Identify which cell holds the provided text, then report its [x, y] central coordinate. 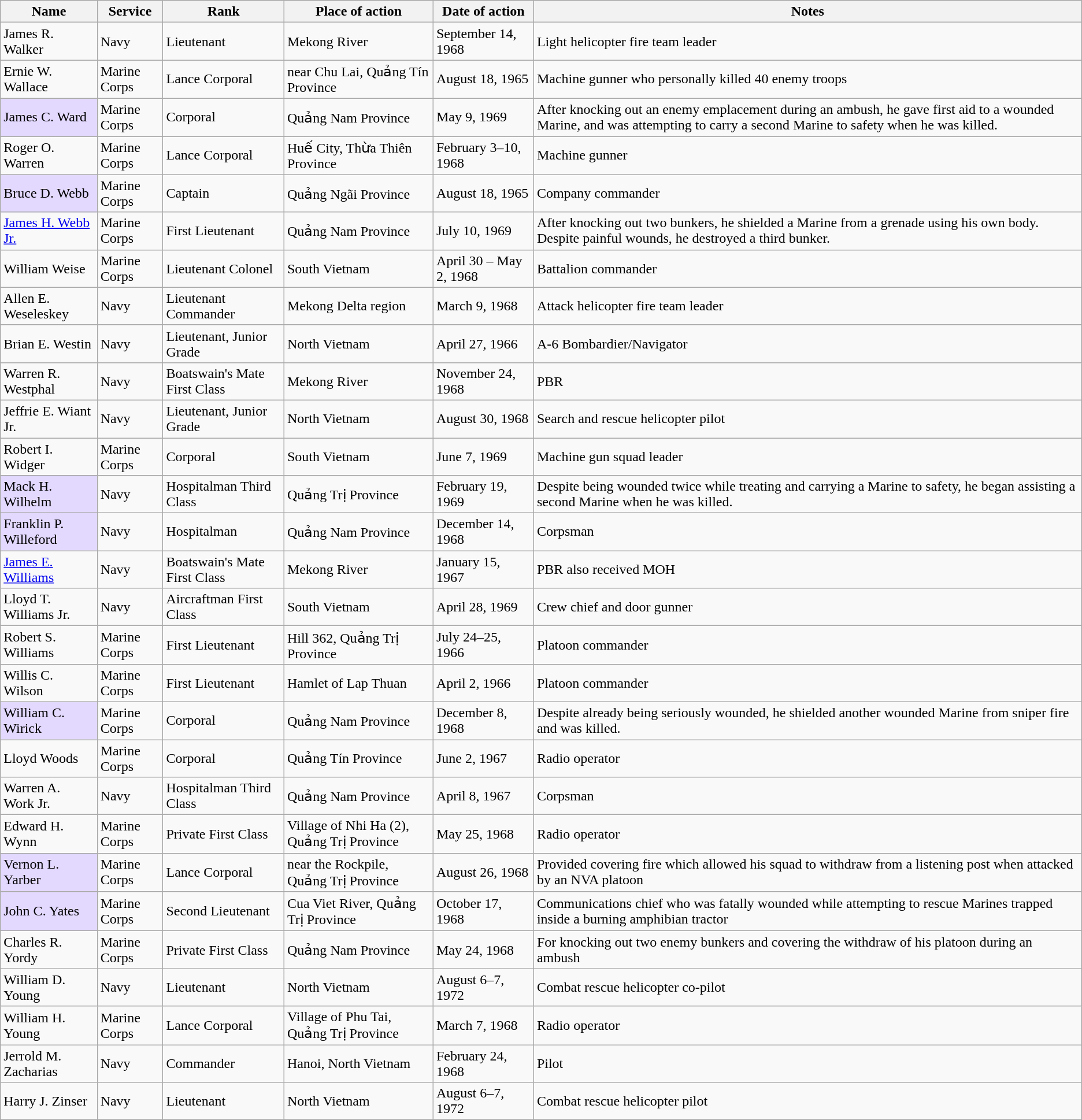
Hill 362, Quảng Trị Province [358, 645]
Franklin P. Willeford [49, 532]
February 19, 1969 [483, 495]
After knocking out two bunkers, he shielded a Marine from a grenade using his own body. Despite painful wounds, he destroyed a third bunker. [807, 231]
Crew chief and door gunner [807, 607]
Huế City, Thừa Thiên Province [358, 156]
John C. Yates [49, 911]
Village of Phu Tai, Quảng Trị Province [358, 1025]
May 25, 1968 [483, 835]
May 9, 1969 [483, 117]
near the Rockpile, Quảng Trị Province [358, 873]
Service [130, 12]
March 9, 1968 [483, 306]
PBR also received MOH [807, 570]
Village of Nhi Ha (2), Quảng Trị Province [358, 835]
Pilot [807, 1063]
Machine gunner [807, 156]
James H. Webb Jr. [49, 231]
Robert I. Widger [49, 457]
June 7, 1969 [483, 457]
August 26, 1968 [483, 873]
Cua Viet River, Quảng Trị Province [358, 911]
Provided covering fire which allowed his squad to withdraw from a listening post when attacked by an NVA platoon [807, 873]
Rank [223, 12]
Robert S. Williams [49, 645]
Edward H. Wynn [49, 835]
Commander [223, 1063]
February 3–10, 1968 [483, 156]
April 8, 1967 [483, 796]
June 2, 1967 [483, 758]
Quảng Tín Province [358, 758]
Lloyd Woods [49, 758]
Brian E. Westin [49, 343]
Warren A. Work Jr. [49, 796]
Aircraftman First Class [223, 607]
Hamlet of Lap Thuan [358, 683]
Combat rescue helicopter co-pilot [807, 987]
April 30 – May 2, 1968 [483, 268]
James C. Ward [49, 117]
Mekong Delta region [358, 306]
April 2, 1966 [483, 683]
Ernie W. Wallace [49, 80]
April 27, 1966 [483, 343]
Willis C. Wilson [49, 683]
Mack H. Wilhelm [49, 495]
Hospitalman [223, 532]
Light helicopter fire team leader [807, 42]
Battalion commander [807, 268]
William D. Young [49, 987]
October 17, 1968 [483, 911]
Notes [807, 12]
Jeffrie E. Wiant Jr. [49, 418]
May 24, 1968 [483, 950]
William Weise [49, 268]
Search and rescue helicopter pilot [807, 418]
Name [49, 12]
Warren R. Westphal [49, 381]
Jerrold M. Zacharias [49, 1063]
Allen E. Weseleskey [49, 306]
July 24–25, 1966 [483, 645]
Despite being wounded twice while treating and carrying a Marine to safety, he began assisting a second Marine when he was killed. [807, 495]
April 28, 1969 [483, 607]
Quảng Trị Province [358, 495]
Despite already being seriously wounded, he shielded another wounded Marine from sniper fire and was killed. [807, 720]
James E. Williams [49, 570]
Date of action [483, 12]
A-6 Bombardier/Navigator [807, 343]
December 8, 1968 [483, 720]
July 10, 1969 [483, 231]
Charles R. Yordy [49, 950]
Roger O. Warren [49, 156]
Company commander [807, 193]
Quảng Ngãi Province [358, 193]
Second Lieutenant [223, 911]
December 14, 1968 [483, 532]
Vernon L. Yarber [49, 873]
James R. Walker [49, 42]
Attack helicopter fire team leader [807, 306]
William C. Wirick [49, 720]
Bruce D. Webb [49, 193]
Harry J. Zinser [49, 1102]
Lieutenant Colonel [223, 268]
William H. Young [49, 1025]
November 24, 1968 [483, 381]
Machine gun squad leader [807, 457]
March 7, 1968 [483, 1025]
For knocking out two enemy bunkers and covering the withdraw of his platoon during an ambush [807, 950]
Lloyd T. Williams Jr. [49, 607]
Place of action [358, 12]
January 15, 1967 [483, 570]
Captain [223, 193]
Communications chief who was fatally wounded while attempting to rescue Marines trapped inside a burning amphibian tractor [807, 911]
PBR [807, 381]
Machine gunner who personally killed 40 enemy troops [807, 80]
Lieutenant Commander [223, 306]
Combat rescue helicopter pilot [807, 1102]
near Chu Lai, Quảng Tín Province [358, 80]
Hanoi, North Vietnam [358, 1063]
September 14, 1968 [483, 42]
February 24, 1968 [483, 1063]
August 30, 1968 [483, 418]
